For the text-containing cell, return its midpoint in (x, y) coordinate format. 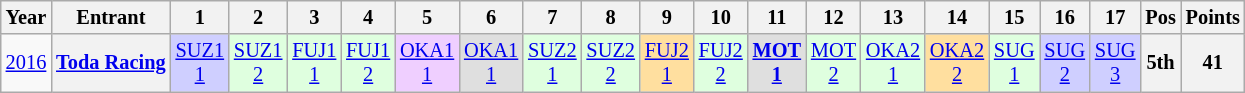
SUZ21 (552, 63)
7 (552, 17)
Points (1213, 17)
2016 (26, 63)
8 (611, 17)
17 (1115, 17)
Toda Racing (110, 63)
FUJ22 (721, 63)
41 (1213, 63)
9 (667, 17)
SUZ11 (200, 63)
Pos (1160, 17)
SUG1 (1014, 63)
SUG2 (1065, 63)
13 (893, 17)
SUZ12 (258, 63)
MOT1 (777, 63)
14 (957, 17)
1 (200, 17)
Entrant (110, 17)
15 (1014, 17)
11 (777, 17)
FUJ11 (314, 63)
FUJ21 (667, 63)
MOT2 (834, 63)
16 (1065, 17)
OKA22 (957, 63)
6 (491, 17)
3 (314, 17)
5th (1160, 63)
SUG3 (1115, 63)
4 (368, 17)
10 (721, 17)
5 (427, 17)
SUZ22 (611, 63)
FUJ12 (368, 63)
2 (258, 17)
Year (26, 17)
12 (834, 17)
OKA21 (893, 63)
